Return the (X, Y) coordinate for the center point of the cell that contains the specified text.  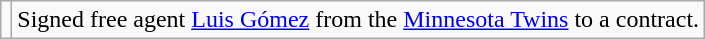
Signed free agent Luis Gómez from the Minnesota Twins to a contract. (358, 20)
